Locate the cell with the specified text and output its (X, Y) center coordinate. 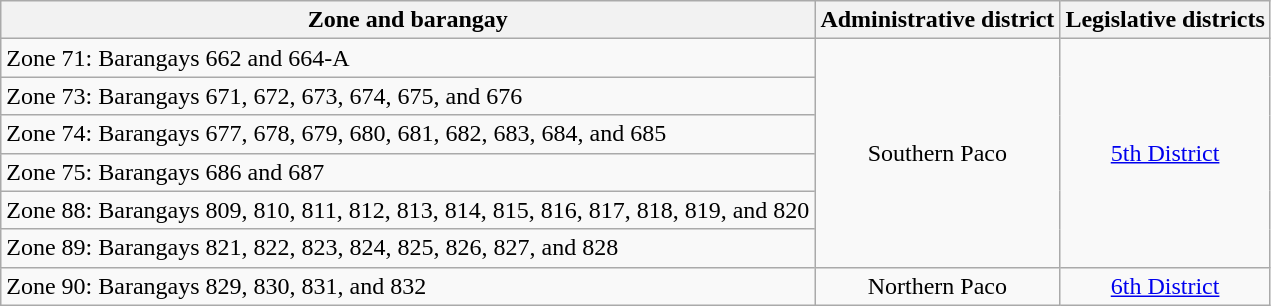
Zone 89: Barangays 821, 822, 823, 824, 825, 826, 827, and 828 (408, 248)
Zone 88: Barangays 809, 810, 811, 812, 813, 814, 815, 816, 817, 818, 819, and 820 (408, 210)
Legislative districts (1165, 20)
Zone 73: Barangays 671, 672, 673, 674, 675, and 676 (408, 96)
Administrative district (938, 20)
Zone 71: Barangays 662 and 664-A (408, 58)
5th District (1165, 153)
Northern Paco (938, 286)
Zone 74: Barangays 677, 678, 679, 680, 681, 682, 683, 684, and 685 (408, 134)
Southern Paco (938, 153)
6th District (1165, 286)
Zone 75: Barangays 686 and 687 (408, 172)
Zone and barangay (408, 20)
Zone 90: Barangays 829, 830, 831, and 832 (408, 286)
